Output the (x, y) coordinate of the center of the cell containing the given text.  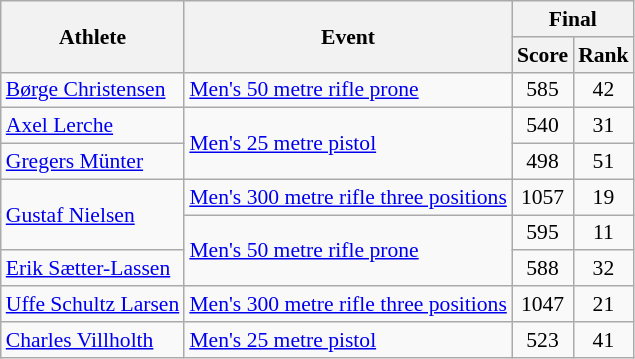
1057 (542, 197)
19 (604, 197)
21 (604, 304)
Score (542, 55)
Uffe Schultz Larsen (93, 304)
11 (604, 233)
498 (542, 162)
31 (604, 126)
Axel Lerche (93, 126)
Charles Villholth (93, 340)
41 (604, 340)
Final (573, 19)
32 (604, 269)
Gustaf Nielsen (93, 214)
Rank (604, 55)
51 (604, 162)
42 (604, 90)
Børge Christensen (93, 90)
Event (348, 36)
588 (542, 269)
540 (542, 126)
Athlete (93, 36)
Erik Sætter-Lassen (93, 269)
1047 (542, 304)
595 (542, 233)
Gregers Münter (93, 162)
523 (542, 340)
585 (542, 90)
